Scan for the cell matching the given text and deliver its [x, y] coordinate at center. 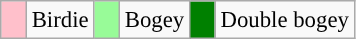
Double bogey [284, 20]
Birdie [60, 20]
Bogey [154, 20]
